Extract the [x, y] coordinate from the center of the cell holding the provided text.  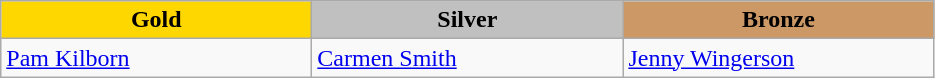
Carmen Smith [468, 58]
Silver [468, 20]
Gold [156, 20]
Bronze [778, 20]
Pam Kilborn [156, 58]
Jenny Wingerson [778, 58]
